Find where the given text appears and provide that cell's center as [x, y] coordinate. 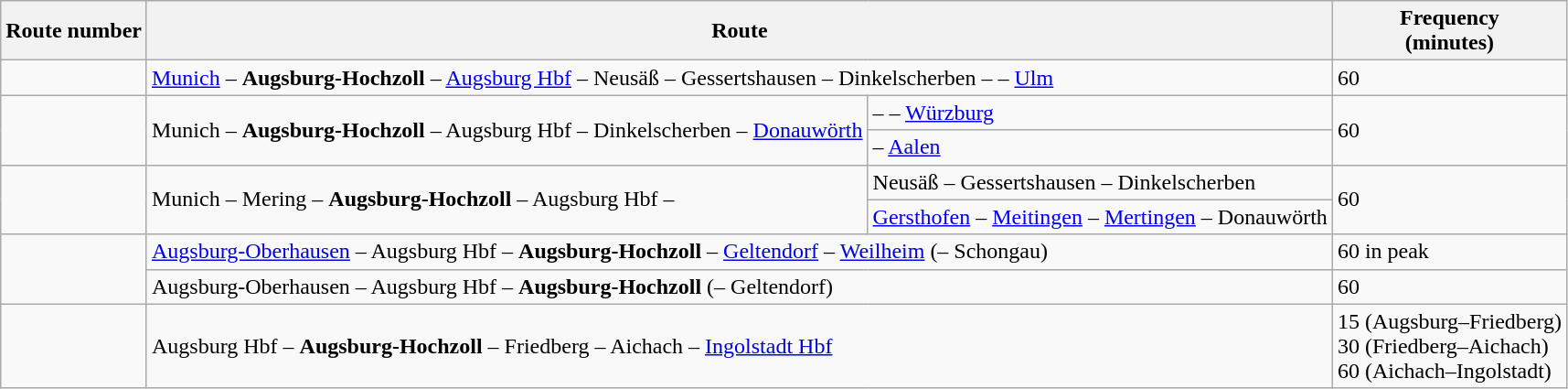
Augsburg Hbf – Augsburg-Hochzoll – Friedberg – Aichach – Ingolstadt Hbf [739, 346]
Augsburg-Oberhausen – Augsburg Hbf – Augsburg-Hochzoll – Geltendorf – Weilheim (– Schongau) [739, 252]
Frequency(minutes) [1449, 31]
Gersthofen – Meitingen – Mertingen – Donauwörth [1100, 217]
Augsburg-Oberhausen – Augsburg Hbf – Augsburg-Hochzoll (– Geltendorf) [739, 286]
Route number [74, 31]
Munich – Augsburg-Hochzoll – Augsburg Hbf – Neusäß – Gessertshausen – Dinkelscherben – – Ulm [739, 78]
– – Würzburg [1100, 113]
Neusäß – Gessertshausen – Dinkelscherben [1100, 182]
60 in peak [1449, 252]
Route [739, 31]
– Aalen [1100, 147]
Munich – Mering – Augsburg-Hochzoll – Augsburg Hbf – [507, 200]
Munich – Augsburg-Hochzoll – Augsburg Hbf – Dinkelscherben – Donauwörth [507, 130]
15 (Augsburg–Friedberg) 30 (Friedberg–Aichach)60 (Aichach–Ingolstadt) [1449, 346]
